Pinpoint the cell where the given text exists, returning its (X, Y) midpoint coordinate. 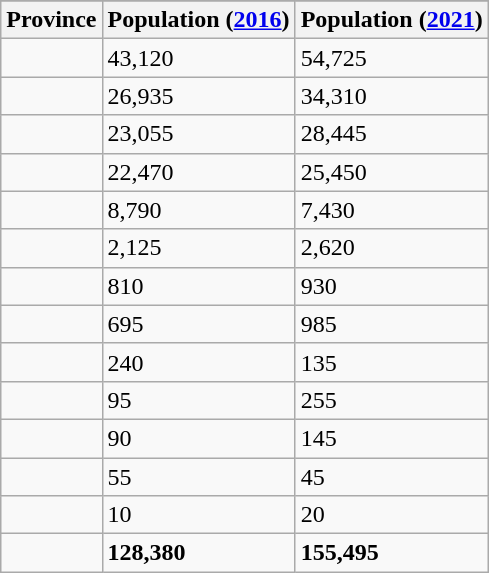
8,790 (198, 210)
45 (392, 477)
255 (392, 400)
54,725 (392, 58)
34,310 (392, 96)
930 (392, 286)
Province (52, 20)
90 (198, 438)
95 (198, 400)
155,495 (392, 553)
695 (198, 324)
145 (392, 438)
10 (198, 515)
43,120 (198, 58)
Population (2016) (198, 20)
22,470 (198, 172)
2,125 (198, 248)
2,620 (392, 248)
55 (198, 477)
25,450 (392, 172)
26,935 (198, 96)
7,430 (392, 210)
23,055 (198, 134)
Population (2021) (392, 20)
20 (392, 515)
135 (392, 362)
128,380 (198, 553)
810 (198, 286)
28,445 (392, 134)
985 (392, 324)
240 (198, 362)
